Capture the cell that displays the provided text and extract its (X, Y) central coordinate. 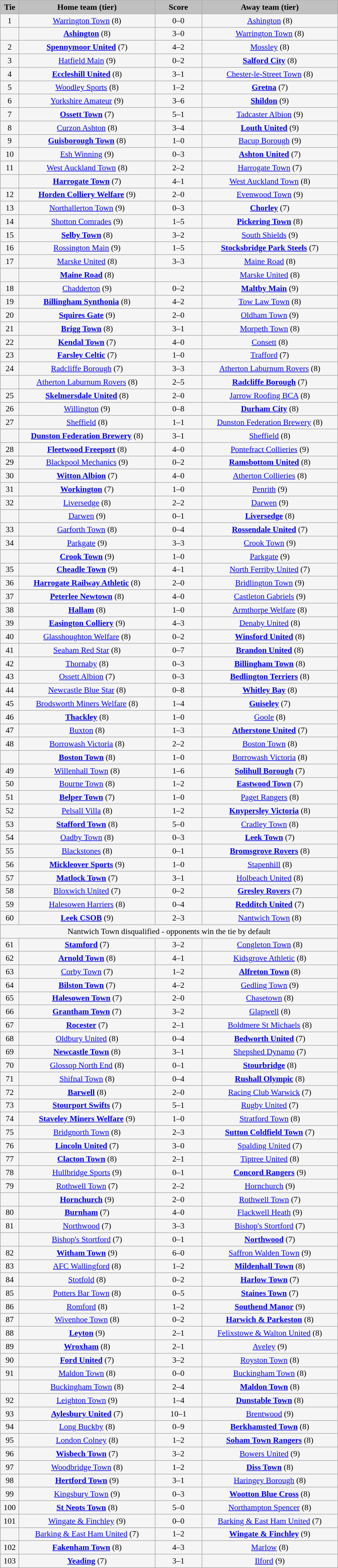
Racing Club Warwick (7) (270, 1092)
Belper Town (7) (87, 798)
23 (10, 355)
Dunstable Town (8) (270, 1400)
Pickering Town (8) (270, 221)
52 (10, 811)
Felixstowe & Walton United (8) (270, 1333)
Harlow Town (7) (270, 1280)
Yorkshire Amateur (9) (87, 101)
Atherstone United (7) (270, 731)
Tie (10, 7)
Ashton United (7) (270, 155)
Easington Colliery (9) (87, 623)
Matlock Town (7) (87, 878)
Ford United (7) (87, 1360)
Eastwood Town (7) (270, 784)
North Ferriby United (7) (270, 570)
Workington (7) (87, 490)
93 (10, 1414)
Stafford Town (8) (87, 824)
Solihull Borough (7) (270, 771)
74 (10, 1119)
21 (10, 329)
77 (10, 1159)
70 (10, 1066)
Shepshed Dynamo (7) (270, 1052)
Corby Town (7) (87, 972)
Chester-le-Street Town (8) (270, 74)
27 (10, 423)
Nantwich Town disqualified - opponents win the tie by default (169, 931)
Bacup Borough (9) (270, 141)
Rocester (7) (87, 1025)
Woodley Sports (8) (87, 88)
Louth United (9) (270, 128)
Hullbridge Sports (9) (87, 1173)
19 (10, 302)
Horden Colliery Welfare (9) (87, 195)
Wroxham (8) (87, 1347)
Away team (tier) (270, 7)
Hatfield Main (9) (87, 61)
73 (10, 1105)
Lincoln United (7) (87, 1146)
44 (10, 690)
Yeading (7) (87, 1561)
Ossett Town (7) (87, 114)
Clacton Town (8) (87, 1159)
50 (10, 784)
Selby Town (8) (87, 235)
Barwell (8) (87, 1092)
Northampton Spencer (8) (270, 1507)
102 (10, 1548)
Northallerton Town (9) (87, 208)
Shildon (9) (270, 101)
Bridlington Town (9) (270, 583)
Willington (9) (87, 409)
57 (10, 878)
68 (10, 1039)
64 (10, 985)
Stourbridge (8) (270, 1066)
40 (10, 637)
6–0 (179, 1253)
1–6 (179, 771)
Stotfold (8) (87, 1280)
Rugby United (7) (270, 1105)
Brodsworth Miners Welfare (8) (87, 704)
Fakenham Town (8) (87, 1548)
28 (10, 449)
Blackpool Mechanics (9) (87, 463)
Buxton (8) (87, 731)
Aylesbury United (7) (87, 1414)
Spennymoor United (7) (87, 47)
3 (10, 61)
Wootton Blue Cross (8) (270, 1494)
Harwich & Parkeston (8) (270, 1320)
Brigg Town (8) (87, 329)
Tow Law Town (8) (270, 302)
Mickleover Sports (9) (87, 864)
41 (10, 650)
Harrogate Railway Athletic (8) (87, 583)
36 (10, 583)
98 (10, 1481)
Esh Winning (9) (87, 155)
Leyton (9) (87, 1333)
South Shields (9) (270, 235)
20 (10, 315)
82 (10, 1253)
3–4 (179, 128)
94 (10, 1427)
1–1 (179, 423)
Consett (8) (270, 342)
69 (10, 1052)
81 (10, 1226)
59 (10, 905)
86 (10, 1307)
33 (10, 530)
Sutton Coldfield Town (7) (270, 1133)
66 (10, 1012)
Billingham Town (8) (270, 664)
17 (10, 262)
100 (10, 1507)
Woodbridge Town (8) (87, 1467)
Pelsall Villa (8) (87, 811)
Rossendale United (7) (270, 530)
Boldmere St Michaels (8) (270, 1025)
Chasetown (8) (270, 998)
Home team (tier) (87, 7)
8 (10, 128)
2–5 (179, 382)
Long Buckby (8) (87, 1427)
AFC Wallingford (8) (87, 1266)
Bedlington Terriers (8) (270, 677)
Southend Manor (9) (270, 1307)
Newcastle Town (8) (87, 1052)
Grantham Town (7) (87, 1012)
Kendal Town (7) (87, 342)
10 (10, 155)
Bloxwich United (7) (87, 891)
10–1 (179, 1414)
25 (10, 396)
14 (10, 221)
Potters Bar Town (8) (87, 1293)
Jarrow Roofing BCA (8) (270, 396)
92 (10, 1400)
Guisborough Town (8) (87, 141)
37 (10, 597)
29 (10, 463)
80 (10, 1213)
Kidsgrove Athletic (8) (270, 958)
Gresley Rovers (7) (270, 891)
Bowers United (9) (270, 1454)
Haringey Borough (8) (270, 1481)
Blackstones (8) (87, 851)
Romford (8) (87, 1307)
87 (10, 1320)
Peterlee Newtown (8) (87, 597)
84 (10, 1280)
Rossington Main (9) (87, 248)
Stapenhill (8) (270, 864)
Alfreton Town (8) (270, 972)
32 (10, 503)
Ilford (9) (270, 1561)
Aveley (9) (270, 1347)
75 (10, 1133)
Curzon Ashton (8) (87, 128)
45 (10, 704)
Bromsgrove Rovers (8) (270, 851)
6 (10, 101)
Oldbury United (8) (87, 1039)
67 (10, 1025)
Trafford (7) (270, 355)
Oldham Town (9) (270, 315)
Durham City (8) (270, 409)
Witton Albion (7) (87, 476)
Soham Town Rangers (8) (270, 1441)
54 (10, 838)
Evenwood Town (9) (270, 195)
London Colney (8) (87, 1441)
63 (10, 972)
43 (10, 677)
Halesowen Harriers (8) (87, 905)
Ossett Albion (7) (87, 677)
Rushall Olympic (8) (270, 1079)
Bilston Town (7) (87, 985)
Shotton Comrades (9) (87, 221)
Stourport Swifts (7) (87, 1105)
1–3 (179, 731)
38 (10, 610)
65 (10, 998)
79 (10, 1186)
88 (10, 1333)
Bourne Town (8) (87, 784)
Gedling Town (9) (270, 985)
Morpeth Town (8) (270, 329)
Halesowen Town (7) (87, 998)
Fleetwood Freeport (8) (87, 449)
34 (10, 543)
Billingham Synthonia (8) (87, 302)
Pontefract Collieries (9) (270, 449)
Brentwood (9) (270, 1414)
Saffron Walden Town (9) (270, 1253)
48 (10, 744)
Squires Gate (9) (87, 315)
1 (10, 21)
Staines Town (7) (270, 1293)
95 (10, 1441)
56 (10, 864)
12 (10, 195)
Mildenhall Town (8) (270, 1266)
42 (10, 664)
Cheadle Town (9) (87, 570)
Castleton Gabriels (9) (270, 597)
2–4 (179, 1387)
7 (10, 114)
Leek Town (7) (270, 838)
Skelmersdale United (8) (87, 396)
Cradley Town (8) (270, 824)
62 (10, 958)
30 (10, 476)
85 (10, 1293)
Ramsbottom United (8) (270, 463)
0–9 (179, 1427)
Farsley Celtic (7) (87, 355)
Spalding United (7) (270, 1146)
Score (179, 7)
Leighton Town (9) (87, 1400)
Stamford (7) (87, 945)
Berkhamsted Town (8) (270, 1427)
Glapwell (8) (270, 1012)
Congleton Town (8) (270, 945)
Marlow (8) (270, 1548)
103 (10, 1561)
Paget Rangers (8) (270, 798)
13 (10, 208)
78 (10, 1173)
Winsford United (8) (270, 637)
91 (10, 1374)
60 (10, 918)
24 (10, 369)
0–5 (179, 1293)
Redditch United (7) (270, 905)
Willenhall Town (8) (87, 771)
46 (10, 717)
Hallam (8) (87, 610)
4 (10, 74)
Penrith (9) (270, 490)
99 (10, 1494)
Staveley Miners Welfare (9) (87, 1119)
Royston Town (8) (270, 1360)
Chadderton (9) (87, 288)
Eccleshill United (8) (87, 74)
Chorley (7) (270, 208)
16 (10, 248)
Tadcaster Albion (9) (270, 114)
Denaby United (8) (270, 623)
Armthorpe Welfare (8) (270, 610)
Glasshoughton Welfare (8) (87, 637)
53 (10, 824)
Newcastle Blue Star (8) (87, 690)
Gretna (7) (270, 88)
83 (10, 1266)
71 (10, 1079)
Goole (8) (270, 717)
Hertford Town (9) (87, 1481)
Tiptree United (8) (270, 1159)
18 (10, 288)
15 (10, 235)
Nantwich Town (8) (270, 918)
Witham Town (9) (87, 1253)
31 (10, 490)
Burnham (7) (87, 1213)
Atherton Collieries (8) (270, 476)
Mossley (8) (270, 47)
0–7 (179, 650)
Arnold Town (8) (87, 958)
2 (10, 47)
89 (10, 1347)
26 (10, 409)
39 (10, 623)
Brandon United (8) (270, 650)
Concord Rangers (9) (270, 1173)
Leek CSOB (9) (87, 918)
55 (10, 851)
51 (10, 798)
35 (10, 570)
Maltby Main (9) (270, 288)
9 (10, 141)
101 (10, 1521)
Garforth Town (8) (87, 530)
3–6 (179, 101)
Bedworth United (7) (270, 1039)
Shifnal Town (8) (87, 1079)
61 (10, 945)
58 (10, 891)
Stratford Town (8) (270, 1119)
Knypersley Victoria (8) (270, 811)
49 (10, 771)
11 (10, 168)
90 (10, 1360)
Salford City (8) (270, 61)
St Neots Town (8) (87, 1507)
47 (10, 731)
Seaham Red Star (8) (87, 650)
Holbeach United (8) (270, 878)
Diss Town (8) (270, 1467)
Kingsbury Town (9) (87, 1494)
Thackley (8) (87, 717)
96 (10, 1454)
Glossop North End (8) (87, 1066)
Whitley Bay (8) (270, 690)
Wivenhoe Town (8) (87, 1320)
Oadby Town (8) (87, 838)
Flackwell Heath (9) (270, 1213)
76 (10, 1146)
Bridgnorth Town (8) (87, 1133)
5 (10, 88)
Guiseley (7) (270, 704)
72 (10, 1092)
Thornaby (8) (87, 664)
Stocksbridge Park Steels (7) (270, 248)
22 (10, 342)
97 (10, 1467)
Wisbech Town (7) (87, 1454)
